Identify which cell holds the provided text, then report its (x, y) central coordinate. 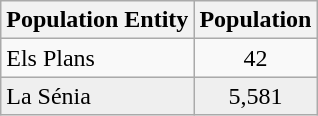
Population (256, 20)
Els Plans (98, 58)
42 (256, 58)
La Sénia (98, 96)
Population Entity (98, 20)
5,581 (256, 96)
